For the text-containing cell, return its midpoint in [x, y] coordinate format. 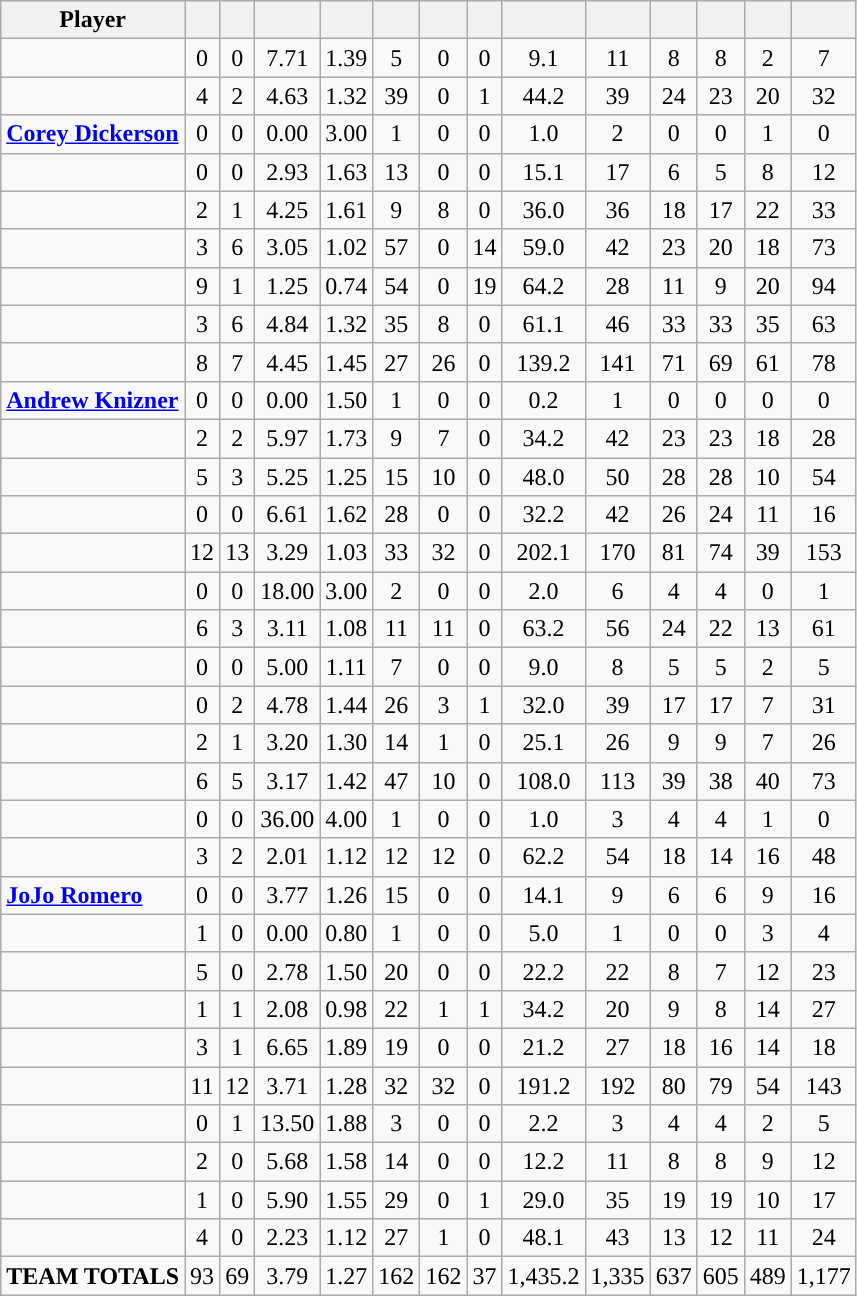
5.0 [544, 933]
0.98 [346, 1009]
5.97 [288, 438]
3.29 [288, 553]
74 [720, 553]
1.44 [346, 705]
1.45 [346, 362]
108.0 [544, 781]
62.2 [544, 857]
1.73 [346, 438]
6.65 [288, 1047]
1.61 [346, 210]
1.28 [346, 1085]
38 [720, 781]
14.1 [544, 895]
1.39 [346, 58]
153 [824, 553]
1.11 [346, 667]
1.02 [346, 248]
29.0 [544, 1200]
1.63 [346, 172]
2.2 [544, 1124]
25.1 [544, 743]
637 [674, 1276]
36.00 [288, 819]
4.63 [288, 96]
2.01 [288, 857]
113 [618, 781]
2.78 [288, 971]
4.45 [288, 362]
44.2 [544, 96]
2.08 [288, 1009]
63.2 [544, 629]
1.62 [346, 515]
JoJo Romero [93, 895]
1.55 [346, 1200]
13.50 [288, 1124]
94 [824, 286]
0.74 [346, 286]
1.58 [346, 1162]
4.78 [288, 705]
46 [618, 324]
18.00 [288, 591]
4.25 [288, 210]
79 [720, 1085]
1.03 [346, 553]
489 [768, 1276]
5.68 [288, 1162]
36.0 [544, 210]
191.2 [544, 1085]
21.2 [544, 1047]
6.61 [288, 515]
48.0 [544, 477]
56 [618, 629]
1.42 [346, 781]
15.1 [544, 172]
40 [768, 781]
3.11 [288, 629]
63 [824, 324]
5.90 [288, 1200]
Andrew Knizner [93, 400]
57 [396, 248]
141 [618, 362]
TEAM TOTALS [93, 1276]
1.89 [346, 1047]
Player [93, 20]
1,335 [618, 1276]
71 [674, 362]
31 [824, 705]
3.71 [288, 1085]
1,177 [824, 1276]
78 [824, 362]
36 [618, 210]
22.2 [544, 971]
3.20 [288, 743]
81 [674, 553]
139.2 [544, 362]
Corey Dickerson [93, 134]
202.1 [544, 553]
3.79 [288, 1276]
2.0 [544, 591]
4.00 [346, 819]
1.08 [346, 629]
3.05 [288, 248]
4.84 [288, 324]
1.26 [346, 895]
48 [824, 857]
12.2 [544, 1162]
3.77 [288, 895]
0.80 [346, 933]
43 [618, 1238]
1,435.2 [544, 1276]
32.0 [544, 705]
3.17 [288, 781]
80 [674, 1085]
1.27 [346, 1276]
7.71 [288, 58]
48.1 [544, 1238]
61.1 [544, 324]
192 [618, 1085]
143 [824, 1085]
29 [396, 1200]
2.93 [288, 172]
5.00 [288, 667]
605 [720, 1276]
59.0 [544, 248]
170 [618, 553]
9.0 [544, 667]
64.2 [544, 286]
0.2 [544, 400]
37 [484, 1276]
93 [202, 1276]
9.1 [544, 58]
32.2 [544, 515]
1.88 [346, 1124]
50 [618, 477]
2.23 [288, 1238]
47 [396, 781]
5.25 [288, 477]
1.30 [346, 743]
